Identify which cell holds the provided text, then report its [x, y] central coordinate. 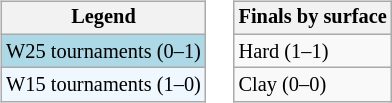
Hard (1–1) [313, 51]
Legend [103, 18]
W15 tournaments (1–0) [103, 85]
Finals by surface [313, 18]
Clay (0–0) [313, 85]
W25 tournaments (0–1) [103, 51]
